Provide the [x, y] coordinate of the cell's center where the given text is located.  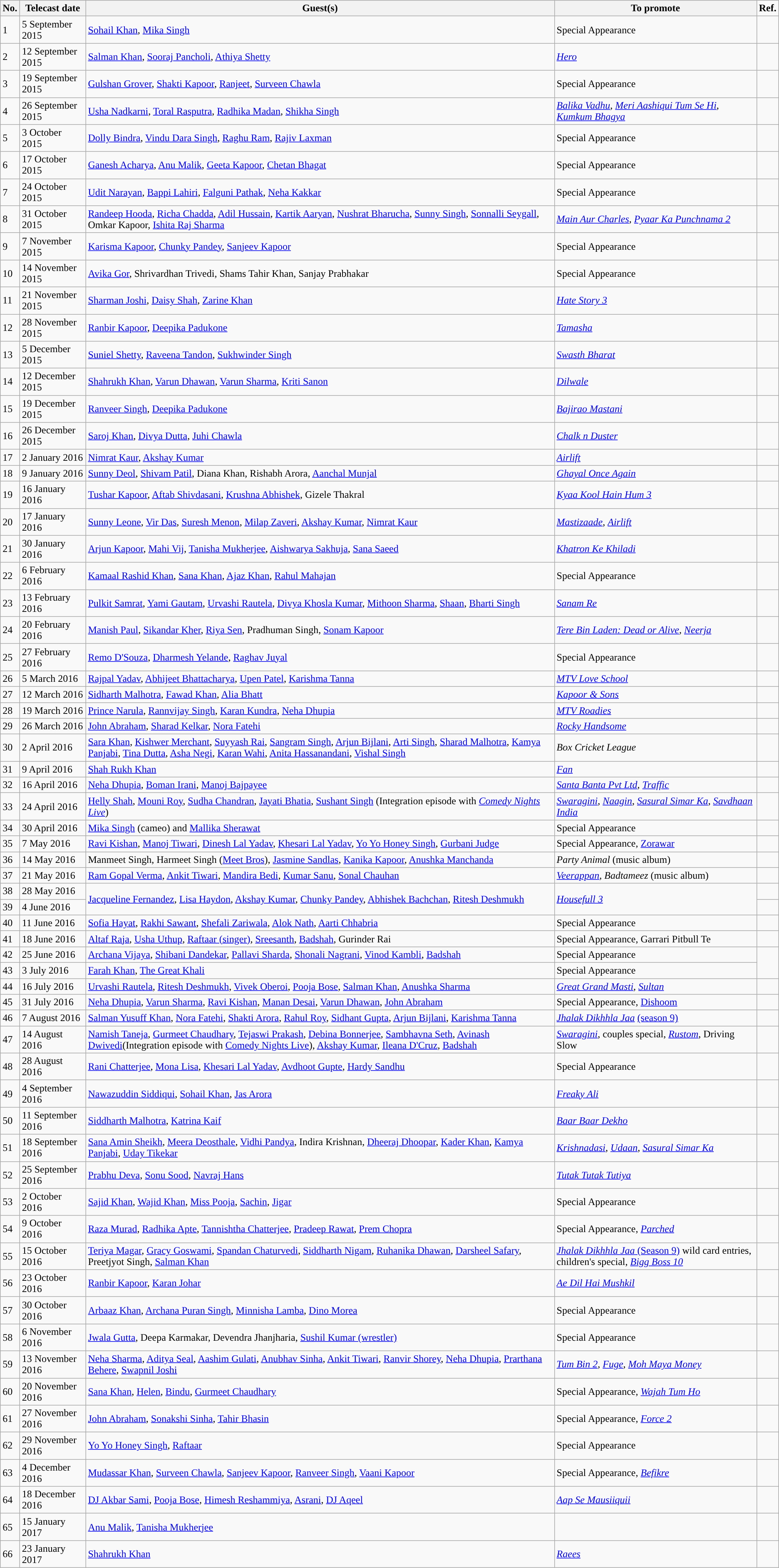
16 [10, 436]
20 November 2016 [52, 1391]
29 November 2016 [52, 1446]
Swasth Bharat [655, 355]
35 [10, 844]
Sunny Deol, Shivam Patil, Diana Khan, Rishabh Arora, Aanchal Munjal [320, 473]
16 January 2016 [52, 495]
9 April 2016 [52, 769]
Santa Banta Pvt Ltd, Traffic [655, 785]
64 [10, 1500]
Mudassar Khan, Surveen Chawla, Sanjeev Kapoor, Ranveer Singh, Vaani Kapoor [320, 1473]
Salman Yusuff Khan, Nora Fatehi, Shakti Arora, Rahul Roy, Sidhant Gupta, Arjun Bijlani, Karishma Tanna [320, 1018]
Ref. [767, 8]
24 [10, 630]
Avika Gor, Shrivardhan Trivedi, Shams Tahir Khan, Sanjay Prabhakar [320, 273]
47 [10, 1040]
28 August 2016 [52, 1066]
Sanam Re [655, 603]
Helly Shah, Mouni Roy, Sudha Chandran, Jayati Bhatia, Sushant Singh (Integration episode with Comedy Nights Live) [320, 807]
26 March 2016 [52, 726]
DJ Akbar Sami, Pooja Bose, Himesh Reshammiya, Asrani, DJ Aqeel [320, 1500]
Tutak Tutak Tutiya [655, 1175]
18 June 2016 [52, 939]
Manish Paul, Sikandar Kher, Riya Sen, Pradhuman Singh, Sonam Kapoor [320, 630]
Sohail Khan, Mika Singh [320, 30]
22 [10, 576]
Mika Singh (cameo) and Mallika Sherawat [320, 828]
Jwala Gutta, Deepa Karmakar, Devendra Jhanjharia, Sushil Kumar (wrestler) [320, 1337]
15 October 2016 [52, 1256]
48 [10, 1066]
Saroj Khan, Divya Dutta, Juhi Chawla [320, 436]
Krishnadasi, Udaan, Sasural Simar Ka [655, 1148]
Ae Dil Hai Mushkil [655, 1283]
8 [10, 219]
Ghayal Once Again [655, 473]
Tushar Kapoor, Aftab Shivdasani, Krushna Abhishek, Gizele Thakral [320, 495]
Housefull 3 [655, 899]
Prabhu Deva, Sonu Sood, Navraj Hans [320, 1175]
26 December 2015 [52, 436]
3 July 2016 [52, 970]
31 [10, 769]
Fan [655, 769]
Usha Nadkarni, Toral Rasputra, Radhika Madan, Shikha Singh [320, 111]
Balika Vadhu, Meri Aashiqui Tum Se Hi, Kumkum Bhagya [655, 111]
Guest(s) [320, 8]
19 March 2016 [52, 711]
12 December 2015 [52, 382]
Tamasha [655, 327]
27 November 2016 [52, 1419]
25 [10, 657]
36 [10, 860]
Hate Story 3 [655, 301]
Sharman Joshi, Daisy Shah, Zarine Khan [320, 301]
7 August 2016 [52, 1018]
Salman Khan, Sooraj Pancholi, Athiya Shetty [320, 57]
Special Appearance, Force 2 [655, 1419]
2 April 2016 [52, 748]
Raees [655, 1554]
66 [10, 1554]
Special Appearance, Parched [655, 1229]
65 [10, 1527]
Ranbir Kapoor, Deepika Padukone [320, 327]
Chalk n Duster [655, 436]
18 September 2016 [52, 1148]
38 [10, 891]
Sana Amin Sheikh, Meera Deosthale, Vidhi Pandya, Indira Krishnan, Dheeraj Dhoopar, Kader Khan, Kamya Panjabi, Uday Tikekar [320, 1148]
Altaf Raja, Usha Uthup, Raftaar (singer), Sreesanth, Badshah, Gurinder Rai [320, 939]
Sunny Leone, Vir Das, Suresh Menon, Milap Zaveri, Akshay Kumar, Nimrat Kaur [320, 522]
2 [10, 57]
Neha Dhupia, Boman Irani, Manoj Bajpayee [320, 785]
28 May 2016 [52, 891]
Airlift [655, 457]
Ranveer Singh, Deepika Padukone [320, 409]
23 October 2016 [52, 1283]
43 [10, 970]
11 September 2016 [52, 1121]
John Abraham, Sharad Kelkar, Nora Fatehi [320, 726]
25 September 2016 [52, 1175]
55 [10, 1256]
23 January 2017 [52, 1554]
Prince Narula, Rannvijay Singh, Karan Kundra, Neha Dhupia [320, 711]
Kapoor & Sons [655, 694]
3 October 2015 [52, 138]
15 January 2017 [52, 1527]
62 [10, 1446]
58 [10, 1337]
Nimrat Kaur, Akshay Kumar [320, 457]
Jhalak Dikhhla Jaa (season 9) [655, 1018]
Sajid Khan, Wajid Khan, Miss Pooja, Sachin, Jigar [320, 1202]
MTV Roadies [655, 711]
14 August 2016 [52, 1040]
14 November 2015 [52, 273]
Sana Khan, Helen, Bindu, Gurmeet Chaudhary [320, 1391]
17 [10, 457]
Baar Baar Dekho [655, 1121]
6 February 2016 [52, 576]
Great Grand Masti, Sultan [655, 986]
46 [10, 1018]
Yo Yo Honey Singh, Raftaar [320, 1446]
4 [10, 111]
5 [10, 138]
27 February 2016 [52, 657]
Nawazuddin Siddiqui, Sohail Khan, Jas Arora [320, 1094]
19 September 2015 [52, 84]
39 [10, 907]
Aap Se Mausiiquii [655, 1500]
37 [10, 875]
7 November 2015 [52, 246]
2 January 2016 [52, 457]
Bajirao Mastani [655, 409]
John Abraham, Sonakshi Sinha, Tahir Bhasin [320, 1419]
59 [10, 1364]
51 [10, 1148]
17 October 2015 [52, 165]
61 [10, 1419]
13 February 2016 [52, 603]
7 May 2016 [52, 844]
44 [10, 986]
Box Cricket League [655, 748]
14 [10, 382]
Swaragini, Naagin, Sasural Simar Ka, Savdhaan India [655, 807]
24 October 2015 [52, 192]
29 [10, 726]
Sidharth Malhotra, Fawad Khan, Alia Bhatt [320, 694]
63 [10, 1473]
Rajpal Yadav, Abhijeet Bhattacharya, Upen Patel, Karishma Tanna [320, 678]
Mastizaade, Airlift [655, 522]
21 [10, 549]
27 [10, 694]
28 November 2015 [52, 327]
Ram Gopal Verma, Ankit Tiwari, Mandira Bedi, Kumar Sanu, Sonal Chauhan [320, 875]
Neha Sharma, Aditya Seal, Aashim Gulati, Anubhav Sinha, Ankit Tiwari, Ranvir Shorey, Neha Dhupia, Prarthana Behere, Swapnil Joshi [320, 1364]
Special Appearance, Befikre [655, 1473]
5 March 2016 [52, 678]
Farah Khan, The Great Khali [320, 970]
Dolly Bindra, Vindu Dara Singh, Raghu Ram, Rajiv Laxman [320, 138]
32 [10, 785]
Ravi Kishan, Manoj Tiwari, Dinesh Lal Yadav, Khesari Lal Yadav, Yo Yo Honey Singh, Gurbani Judge [320, 844]
18 [10, 473]
Neha Dhupia, Varun Sharma, Ravi Kishan, Manan Desai, Varun Dhawan, John Abraham [320, 1002]
Gulshan Grover, Shakti Kapoor, Ranjeet, Surveen Chawla [320, 84]
14 May 2016 [52, 860]
28 [10, 711]
Kyaa Kool Hain Hum 3 [655, 495]
Shahrukh Khan, Varun Dhawan, Varun Sharma, Kriti Sanon [320, 382]
12 March 2016 [52, 694]
Karisma Kapoor, Chunky Pandey, Sanjeev Kapoor [320, 246]
Veerappan, Badtameez (music album) [655, 875]
24 April 2016 [52, 807]
9 [10, 246]
Archana Vijaya, Shibani Dandekar, Pallavi Sharda, Shonali Nagrani, Vinod Kambli, Badshah [320, 954]
30 January 2016 [52, 549]
6 November 2016 [52, 1337]
7 [10, 192]
26 September 2015 [52, 111]
Sofia Hayat, Rakhi Sawant, Shefali Zariwala, Alok Nath, Aarti Chhabria [320, 923]
Kamaal Rashid Khan, Sana Khan, Ajaz Khan, Rahul Mahajan [320, 576]
Udit Narayan, Bappi Lahiri, Falguni Pathak, Neha Kakkar [320, 192]
Remo D'Souza, Dharmesh Yelande, Raghav Juyal [320, 657]
Jhalak Dikhhla Jaa (Season 9) wild card entries, children's special, Bigg Boss 10 [655, 1256]
16 July 2016 [52, 986]
Shah Rukh Khan [320, 769]
25 June 2016 [52, 954]
Jacqueline Fernandez, Lisa Haydon, Akshay Kumar, Chunky Pandey, Abhishek Bachchan, Ritesh Deshmukh [320, 899]
Telecast date [52, 8]
21 November 2015 [52, 301]
Siddharth Malhotra, Katrina Kaif [320, 1121]
9 October 2016 [52, 1229]
20 [10, 522]
31 October 2015 [52, 219]
45 [10, 1002]
Raza Murad, Radhika Apte, Tannishtha Chatterjee, Pradeep Rawat, Prem Chopra [320, 1229]
To promote [655, 8]
Swaragini, couples special, Rustom, Driving Slow [655, 1040]
Randeep Hooda, Richa Chadda, Adil Hussain, Kartik Aaryan, Nushrat Bharucha, Sunny Singh, Sonnalli Seygall, Omkar Kapoor, Ishita Raj Sharma [320, 219]
49 [10, 1094]
4 June 2016 [52, 907]
52 [10, 1175]
54 [10, 1229]
12 September 2015 [52, 57]
31 July 2016 [52, 1002]
2 October 2016 [52, 1202]
Khatron Ke Khiladi [655, 549]
Pulkit Samrat, Yami Gautam, Urvashi Rautela, Divya Khosla Kumar, Mithoon Sharma, Shaan, Bharti Singh [320, 603]
Tere Bin Laden: Dead or Alive, Neerja [655, 630]
40 [10, 923]
Special Appearance, Garrari Pitbull Te [655, 939]
33 [10, 807]
Teriya Magar, Gracy Goswami, Spandan Chaturvedi, Siddharth Nigam, Ruhanika Dhawan, Darsheel Safary, Preetjyot Singh, Salman Khan [320, 1256]
23 [10, 603]
5 December 2015 [52, 355]
Manmeet Singh, Harmeet Singh (Meet Bros), Jasmine Sandlas, Kanika Kapoor, Anushka Manchanda [320, 860]
30 April 2016 [52, 828]
Special Appearance, Zorawar [655, 844]
16 April 2016 [52, 785]
Ganesh Acharya, Anu Malik, Geeta Kapoor, Chetan Bhagat [320, 165]
53 [10, 1202]
5 September 2015 [52, 30]
13 November 2016 [52, 1364]
50 [10, 1121]
17 January 2016 [52, 522]
Rocky Handsome [655, 726]
Arbaaz Khan, Archana Puran Singh, Minnisha Lamba, Dino Morea [320, 1310]
Rani Chatterjee, Mona Lisa, Khesari Lal Yadav, Avdhoot Gupte, Hardy Sandhu [320, 1066]
11 [10, 301]
Party Animal (music album) [655, 860]
Tum Bin 2, Fuge, Moh Maya Money [655, 1364]
56 [10, 1283]
10 [10, 273]
Arjun Kapoor, Mahi Vij, Tanisha Mukherjee, Aishwarya Sakhuja, Sana Saeed [320, 549]
20 February 2016 [52, 630]
30 October 2016 [52, 1310]
Freaky Ali [655, 1094]
Urvashi Rautela, Ritesh Deshmukh, Vivek Oberoi, Pooja Bose, Salman Khan, Anushka Sharma [320, 986]
Hero [655, 57]
Ranbir Kapoor, Karan Johar [320, 1283]
4 September 2016 [52, 1094]
4 December 2016 [52, 1473]
21 May 2016 [52, 875]
Main Aur Charles, Pyaar Ka Punchnama 2 [655, 219]
Anu Malik, Tanisha Mukherjee [320, 1527]
41 [10, 939]
MTV Love School [655, 678]
Suniel Shetty, Raveena Tandon, Sukhwinder Singh [320, 355]
18 December 2016 [52, 1500]
9 January 2016 [52, 473]
No. [10, 8]
26 [10, 678]
15 [10, 409]
Dilwale [655, 382]
Special Appearance, Wajah Tum Ho [655, 1391]
19 [10, 495]
11 June 2016 [52, 923]
13 [10, 355]
30 [10, 748]
12 [10, 327]
42 [10, 954]
60 [10, 1391]
19 December 2015 [52, 409]
57 [10, 1310]
1 [10, 30]
Shahrukh Khan [320, 1554]
Special Appearance, Dishoom [655, 1002]
34 [10, 828]
3 [10, 84]
6 [10, 165]
